Return the (x, y) coordinate for the center point of the cell that contains the specified text.  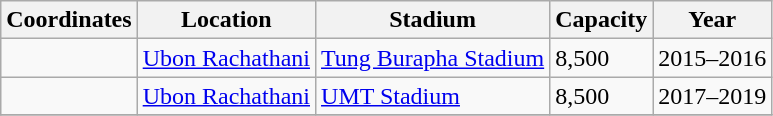
UMT Stadium (433, 96)
2015–2016 (712, 58)
Stadium (433, 20)
2017–2019 (712, 96)
Coordinates (69, 20)
Tung Burapha Stadium (433, 58)
Capacity (602, 20)
Location (226, 20)
Year (712, 20)
